Extract the [x, y] coordinate from the center of the cell holding the provided text.  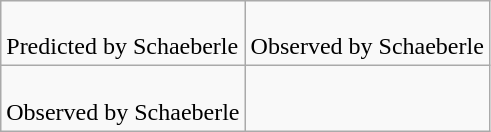
Predicted by Schaeberle [123, 34]
